Search for the cell housing the specified text and yield its (x, y) center coordinate. 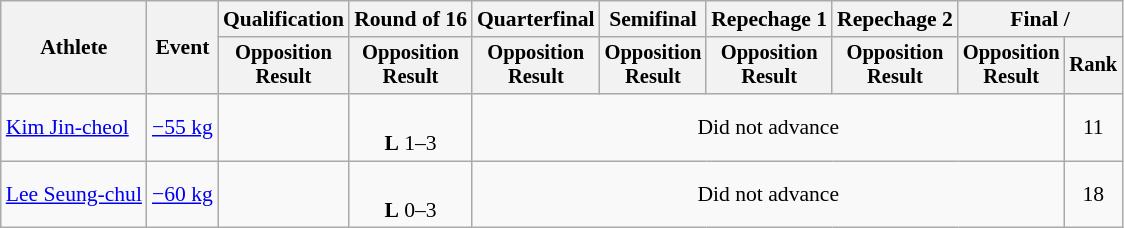
Repechage 1 (769, 19)
Semifinal (654, 19)
Final / (1040, 19)
Event (182, 48)
Rank (1093, 66)
Round of 16 (410, 19)
Repechage 2 (895, 19)
Qualification (284, 19)
Athlete (74, 48)
Quarterfinal (536, 19)
−60 kg (182, 194)
−55 kg (182, 128)
Lee Seung-chul (74, 194)
11 (1093, 128)
Kim Jin-cheol (74, 128)
L 0–3 (410, 194)
18 (1093, 194)
L 1–3 (410, 128)
